Locate the cell with the specified text and output its (X, Y) center coordinate. 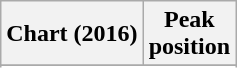
Peak position (189, 34)
Chart (2016) (72, 34)
